Search for the cell housing the specified text and yield its [x, y] center coordinate. 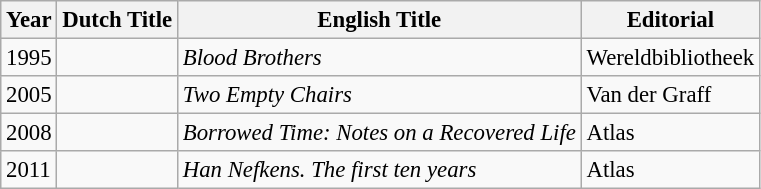
Editorial [670, 20]
Van der Graff [670, 95]
Wereldbibliotheek [670, 58]
Blood Brothers [379, 58]
Han Nefkens. The first ten years [379, 170]
2005 [29, 95]
English Title [379, 20]
Borrowed Time: Notes on a Recovered Life [379, 133]
Two Empty Chairs [379, 95]
2011 [29, 170]
Dutch Title [118, 20]
1995 [29, 58]
2008 [29, 133]
Year [29, 20]
